Detect which cell encompasses the target text, then output its [X, Y] center coordinate. 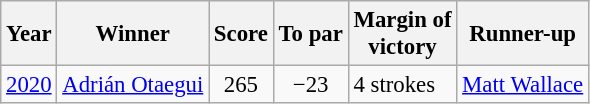
Matt Wallace [523, 85]
Year [29, 34]
Adrián Otaegui [133, 85]
2020 [29, 85]
Score [242, 34]
Margin ofvictory [402, 34]
265 [242, 85]
Runner-up [523, 34]
Winner [133, 34]
To par [310, 34]
−23 [310, 85]
4 strokes [402, 85]
